Provide the (x, y) coordinate of the cell's center where the given text is located.  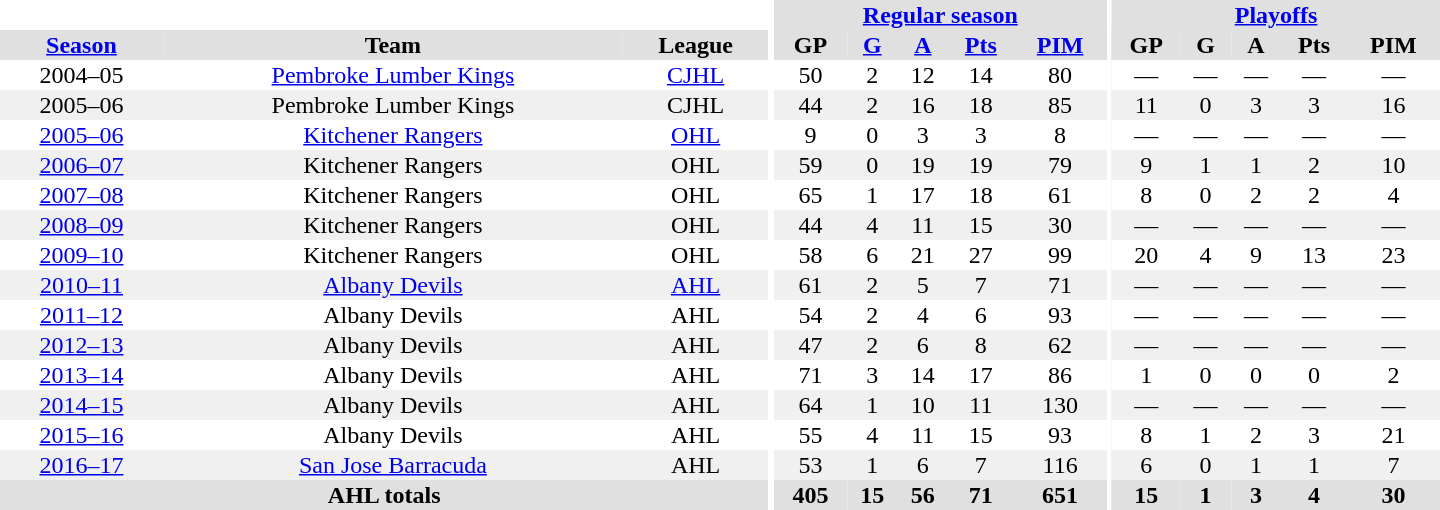
2011–12 (82, 315)
AHL totals (384, 495)
San Jose Barracuda (393, 465)
23 (1394, 255)
80 (1060, 75)
20 (1146, 255)
2016–17 (82, 465)
54 (810, 315)
59 (810, 165)
2012–13 (82, 345)
62 (1060, 345)
116 (1060, 465)
13 (1314, 255)
2004–05 (82, 75)
85 (1060, 105)
Regular season (940, 15)
47 (810, 345)
2013–14 (82, 375)
58 (810, 255)
56 (924, 495)
2006–07 (82, 165)
27 (981, 255)
64 (810, 405)
2007–08 (82, 195)
12 (924, 75)
55 (810, 435)
2015–16 (82, 435)
Team (393, 45)
405 (810, 495)
2008–09 (82, 225)
2010–11 (82, 285)
65 (810, 195)
99 (1060, 255)
53 (810, 465)
League (696, 45)
86 (1060, 375)
Playoffs (1276, 15)
651 (1060, 495)
5 (924, 285)
79 (1060, 165)
2009–10 (82, 255)
Season (82, 45)
130 (1060, 405)
50 (810, 75)
2014–15 (82, 405)
